Return [X, Y] of the center of cell containing provided text 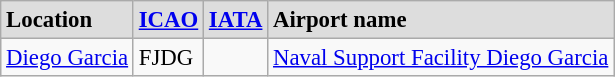
FJDG [168, 58]
Naval Support Facility Diego Garcia [441, 58]
Diego Garcia [68, 58]
Location [68, 20]
Airport name [441, 20]
ICAO [168, 20]
IATA [236, 20]
